Find where the given text appears and provide that cell's center as [X, Y] coordinate. 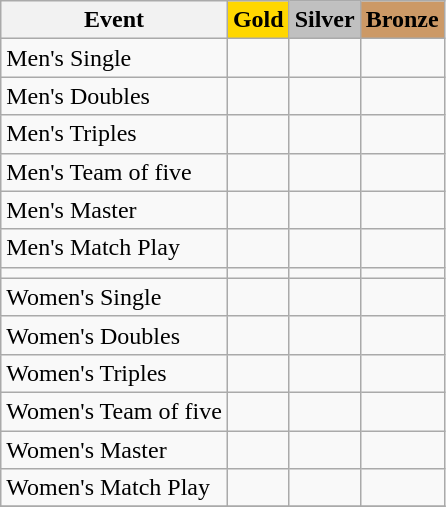
Event [114, 20]
Women's Single [114, 297]
Men's Doubles [114, 96]
Silver [324, 20]
Women's Doubles [114, 335]
Bronze [402, 20]
Women's Master [114, 449]
Men's Master [114, 210]
Gold [258, 20]
Women's Match Play [114, 488]
Men's Single [114, 58]
Men's Team of five [114, 172]
Women's Triples [114, 373]
Men's Triples [114, 134]
Men's Match Play [114, 248]
Women's Team of five [114, 411]
